Search for the cell housing the specified text and yield its [X, Y] center coordinate. 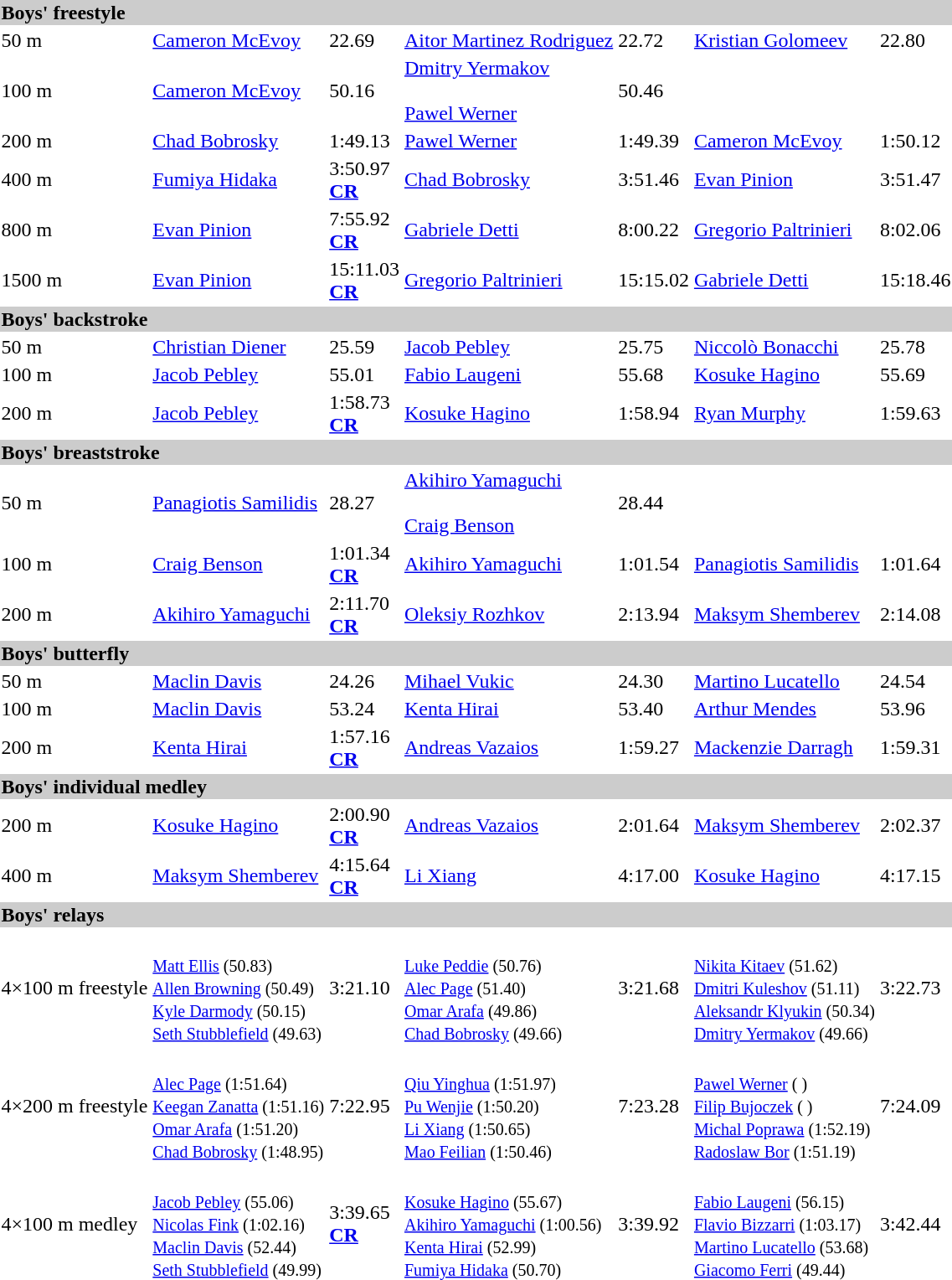
28.44 [654, 503]
1:59.31 [915, 747]
Kristian Golomeev [784, 40]
25.59 [365, 347]
Arthur Mendes [784, 709]
Mackenzie Darragh [784, 747]
Alec Page (1:51.64)Keegan Zanatta (1:51.16)Omar Arafa (1:51.20)Chad Bobrosky (1:48.95) [239, 1106]
800 m [75, 230]
1500 m [75, 280]
22.80 [915, 40]
1:58.73 CR [365, 414]
Matt Ellis (50.83)Allen Browning (50.49)Kyle Darmody (50.15)Seth Stubblefield (49.63) [239, 988]
4×200 m freestyle [75, 1106]
3:21.68 [654, 988]
7:23.28 [654, 1106]
2:11.70CR [365, 615]
Niccolò Bonacchi [784, 347]
1:57.16CR [365, 747]
Christian Diener [239, 347]
3:51.47 [915, 179]
8:00.22 [654, 230]
55.01 [365, 374]
Ryan Murphy [784, 414]
3:51.46 [654, 179]
Fabio Laugeni [508, 374]
3:50.97CR [365, 179]
1:58.94 [654, 414]
Martino Lucatello [784, 681]
2:14.08 [915, 615]
25.78 [915, 347]
2:01.64 [654, 826]
1:01.64 [915, 565]
28.27 [365, 503]
24.26 [365, 681]
Boys' freestyle [476, 13]
2:13.94 [654, 615]
1:01.54 [654, 565]
Nikita Kitaev (51.62)Dmitri Kuleshov (51.11)Aleksandr Klyukin (50.34)Dmitry Yermakov (49.66) [784, 988]
Boys' backstroke [476, 319]
3:22.73 [915, 988]
53.24 [365, 709]
Qiu Yinghua (1:51.97)Pu Wenjie (1:50.20)Li Xiang (1:50.65)Mao Feilian (1:50.46) [508, 1106]
Akihiro YamaguchiCraig Benson [508, 503]
24.30 [654, 681]
55.68 [654, 374]
Luke Peddie (50.76)Alec Page (51.40)Omar Arafa (49.86)Chad Bobrosky (49.66) [508, 988]
Mihael Vukic [508, 681]
4×100 m freestyle [75, 988]
24.54 [915, 681]
Craig Benson [239, 565]
15:15.02 [654, 280]
7:55.92CR [365, 230]
Boys' individual medley [476, 787]
53.40 [654, 709]
55.69 [915, 374]
8:02.06 [915, 230]
4:17.15 [915, 876]
22.69 [365, 40]
50.16 [365, 90]
25.75 [654, 347]
1:49.13 [365, 141]
7:22.95 [365, 1106]
Li Xiang [508, 876]
1:59.63 [915, 414]
7:24.09 [915, 1106]
1:49.39 [654, 141]
Oleksiy Rozhkov [508, 615]
Boys' butterfly [476, 653]
4:17.00 [654, 876]
15:11.03CR [365, 280]
4:15.64CR [365, 876]
3:21.10 [365, 988]
Fumiya Hidaka [239, 179]
Pawel Werner ( )Filip Bujoczek ( )Michal Poprawa (1:52.19)Radoslaw Bor (1:51.19) [784, 1106]
1:50.12 [915, 141]
2:02.37 [915, 826]
2:00.90CR [365, 826]
15:18.46 [915, 280]
Pawel Werner [508, 141]
Boys' breaststroke [476, 452]
22.72 [654, 40]
Boys' relays [476, 915]
50.46 [654, 90]
1:59.27 [654, 747]
1:01.34CR [365, 565]
Dmitry Yermakov Pawel Werner [508, 90]
53.96 [915, 709]
Aitor Martinez Rodriguez [508, 40]
